Scan for the cell matching the given text and deliver its [x, y] coordinate at center. 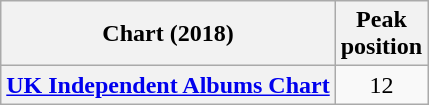
12 [381, 85]
Chart (2018) [168, 34]
UK Independent Albums Chart [168, 85]
Peak position [381, 34]
